Provide the (x, y) coordinate of the cell's center where the given text is located.  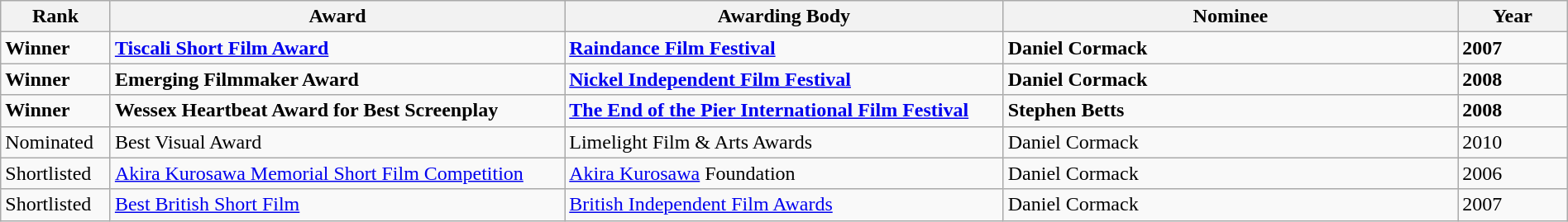
Awarding Body (784, 17)
Tiscali Short Film Award (337, 48)
Wessex Heartbeat Award for Best Screenplay (337, 111)
Year (1513, 17)
2010 (1513, 142)
2006 (1513, 173)
Akira Kurosawa Memorial Short Film Competition (337, 173)
British Independent Film Awards (784, 205)
Nominated (56, 142)
Limelight Film & Arts Awards (784, 142)
Nominee (1231, 17)
Nickel Independent Film Festival (784, 79)
Emerging Filmmaker Award (337, 79)
Stephen Betts (1231, 111)
Raindance Film Festival (784, 48)
Award (337, 17)
Rank (56, 17)
The End of the Pier International Film Festival (784, 111)
Best British Short Film (337, 205)
Best Visual Award (337, 142)
Akira Kurosawa Foundation (784, 173)
